Output the [x, y] coordinate of the center of the cell containing the given text.  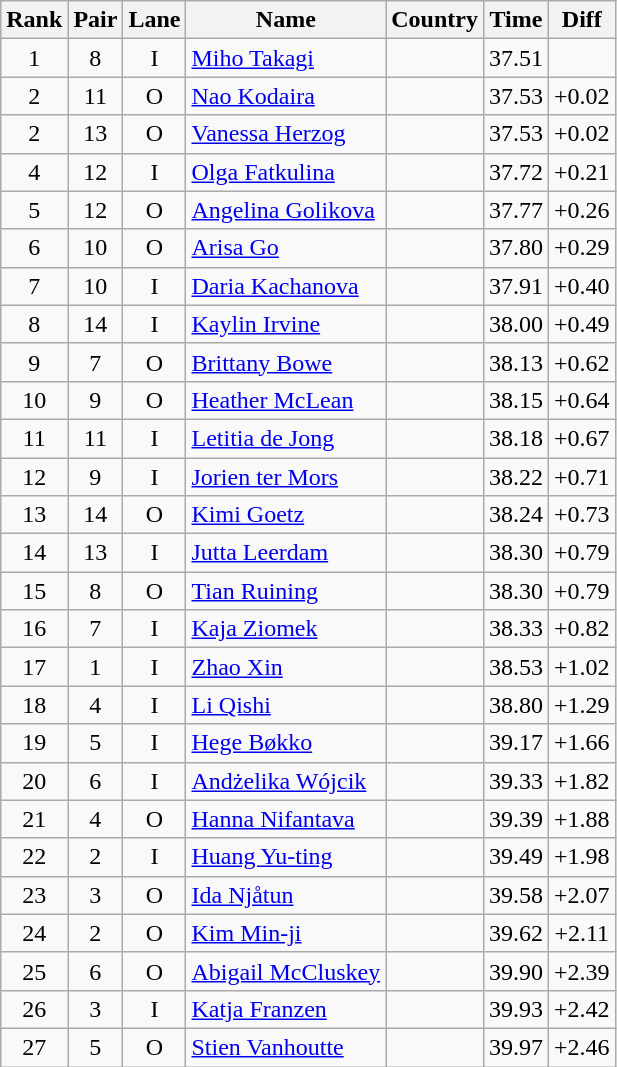
Andżelika Wójcik [286, 781]
22 [34, 857]
+0.67 [582, 438]
39.39 [516, 819]
39.97 [516, 1047]
Nao Kodaira [286, 96]
Li Qishi [286, 705]
Kimi Goetz [286, 515]
39.90 [516, 971]
Brittany Bowe [286, 362]
Vanessa Herzog [286, 134]
+0.71 [582, 477]
Kim Min-ji [286, 933]
Kaja Ziomek [286, 629]
Ida Njåtun [286, 895]
18 [34, 705]
Katja Franzen [286, 1009]
+0.26 [582, 210]
+1.66 [582, 743]
Hege Bøkko [286, 743]
+0.82 [582, 629]
+0.73 [582, 515]
Name [286, 20]
15 [34, 591]
+0.40 [582, 286]
Miho Takagi [286, 58]
38.33 [516, 629]
+0.62 [582, 362]
+1.02 [582, 667]
38.15 [516, 400]
27 [34, 1047]
39.58 [516, 895]
26 [34, 1009]
21 [34, 819]
16 [34, 629]
38.24 [516, 515]
+0.29 [582, 248]
+2.07 [582, 895]
+1.82 [582, 781]
Daria Kachanova [286, 286]
Diff [582, 20]
19 [34, 743]
37.77 [516, 210]
38.00 [516, 324]
+1.88 [582, 819]
39.49 [516, 857]
Tian Ruining [286, 591]
39.17 [516, 743]
24 [34, 933]
38.53 [516, 667]
38.13 [516, 362]
37.72 [516, 172]
Angelina Golikova [286, 210]
Rank [34, 20]
Lane [154, 20]
Zhao Xin [286, 667]
Jorien ter Mors [286, 477]
17 [34, 667]
Country [435, 20]
Abigail McCluskey [286, 971]
39.33 [516, 781]
20 [34, 781]
+2.39 [582, 971]
Time [516, 20]
+2.46 [582, 1047]
37.51 [516, 58]
23 [34, 895]
Stien Vanhoutte [286, 1047]
Heather McLean [286, 400]
Hanna Nifantava [286, 819]
Jutta Leerdam [286, 553]
38.22 [516, 477]
+2.11 [582, 933]
39.62 [516, 933]
+1.98 [582, 857]
39.93 [516, 1009]
37.80 [516, 248]
+1.29 [582, 705]
Letitia de Jong [286, 438]
38.80 [516, 705]
+0.49 [582, 324]
Olga Fatkulina [286, 172]
Arisa Go [286, 248]
+2.42 [582, 1009]
Kaylin Irvine [286, 324]
37.91 [516, 286]
25 [34, 971]
Huang Yu-ting [286, 857]
Pair [96, 20]
38.18 [516, 438]
+0.64 [582, 400]
+0.21 [582, 172]
